Determine the (x, y) coordinate at the center of the cell enclosing the given text.  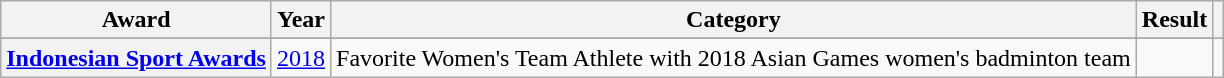
Favorite Women's Team Athlete with 2018 Asian Games women's badminton team (734, 58)
2018 (300, 58)
Year (300, 20)
Indonesian Sport Awards (136, 58)
Category (734, 20)
Result (1174, 20)
Award (136, 20)
